Scan for the cell matching the given text and deliver its [x, y] coordinate at center. 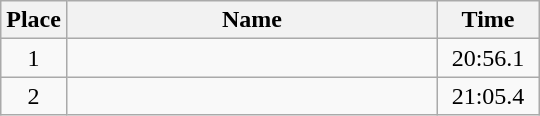
Time [488, 20]
20:56.1 [488, 58]
2 [34, 96]
Place [34, 20]
21:05.4 [488, 96]
Name [252, 20]
1 [34, 58]
